Capture the cell that displays the provided text and extract its (X, Y) central coordinate. 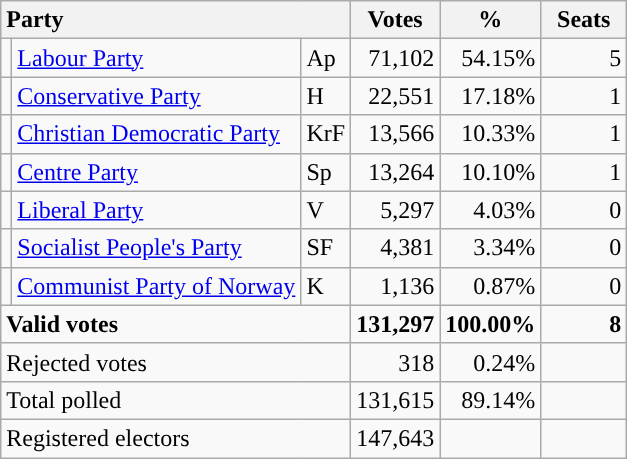
54.15% (490, 58)
13,566 (396, 134)
H (326, 96)
1,136 (396, 286)
89.14% (490, 400)
0.87% (490, 286)
Communist Party of Norway (156, 286)
Socialist People's Party (156, 248)
% (490, 20)
318 (396, 362)
5,297 (396, 210)
KrF (326, 134)
Centre Party (156, 172)
Party (176, 20)
Conservative Party (156, 96)
13,264 (396, 172)
Sp (326, 172)
8 (584, 324)
Christian Democratic Party (156, 134)
Liberal Party (156, 210)
147,643 (396, 438)
100.00% (490, 324)
K (326, 286)
V (326, 210)
Rejected votes (176, 362)
0.24% (490, 362)
Seats (584, 20)
10.33% (490, 134)
4.03% (490, 210)
Total polled (176, 400)
3.34% (490, 248)
Ap (326, 58)
4,381 (396, 248)
17.18% (490, 96)
SF (326, 248)
10.10% (490, 172)
5 (584, 58)
131,297 (396, 324)
Registered electors (176, 438)
71,102 (396, 58)
Valid votes (176, 324)
Votes (396, 20)
131,615 (396, 400)
22,551 (396, 96)
Labour Party (156, 58)
